Extract the [x, y] coordinate from the center of the cell holding the provided text.  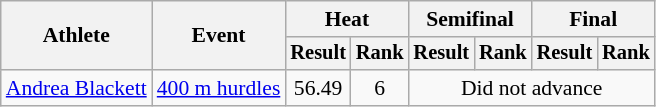
Heat [346, 19]
Semifinal [470, 19]
400 m hurdles [219, 88]
Event [219, 36]
56.49 [318, 88]
Athlete [76, 36]
Final [594, 19]
6 [380, 88]
Andrea Blackett [76, 88]
Did not advance [531, 88]
